Extract the (X, Y) coordinate from the center of the cell holding the provided text.  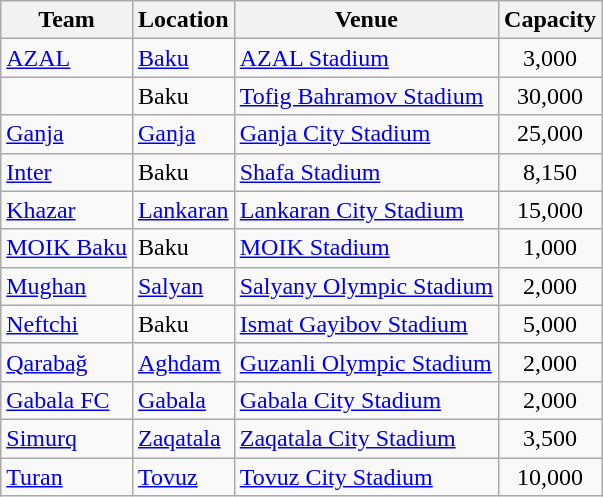
1,000 (550, 248)
Gabala FC (67, 400)
Simurq (67, 438)
Shafa Stadium (366, 172)
5,000 (550, 324)
3,000 (550, 58)
Salyan (183, 286)
Tovuz City Stadium (366, 477)
Inter (67, 172)
Gabala City Stadium (366, 400)
MOIK Baku (67, 248)
Turan (67, 477)
Ismat Gayibov Stadium (366, 324)
Lankaran City Stadium (366, 210)
Khazar (67, 210)
3,500 (550, 438)
8,150 (550, 172)
Ganja City Stadium (366, 134)
10,000 (550, 477)
Salyany Olympic Stadium (366, 286)
Gabala (183, 400)
Guzanli Olympic Stadium (366, 362)
Mughan (67, 286)
Aghdam (183, 362)
Venue (366, 20)
Tovuz (183, 477)
Lankaran (183, 210)
Team (67, 20)
25,000 (550, 134)
AZAL (67, 58)
Zaqatala City Stadium (366, 438)
Zaqatala (183, 438)
Location (183, 20)
30,000 (550, 96)
MOIK Stadium (366, 248)
Qarabağ (67, 362)
Capacity (550, 20)
Tofig Bahramov Stadium (366, 96)
15,000 (550, 210)
Neftchi (67, 324)
AZAL Stadium (366, 58)
